Extract the [X, Y] coordinate from the center of the cell holding the provided text.  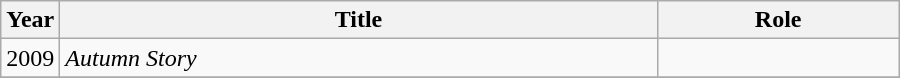
Title [358, 20]
2009 [30, 58]
Autumn Story [358, 58]
Year [30, 20]
Role [778, 20]
